Locate the cell with the specified text and output its [x, y] center coordinate. 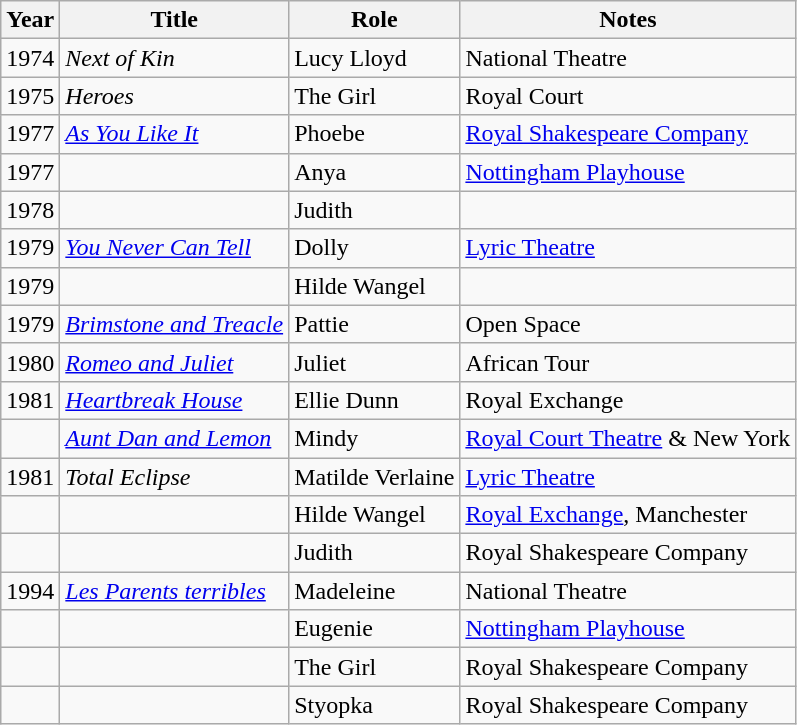
Mindy [374, 438]
Brimstone and Treacle [174, 324]
You Never Can Tell [174, 248]
Matilde Verlaine [374, 477]
Anya [374, 172]
Madeleine [374, 591]
Role [374, 20]
As You Like It [174, 134]
1975 [30, 96]
Pattie [374, 324]
1980 [30, 362]
Juliet [374, 362]
Ellie Dunn [374, 400]
1978 [30, 210]
Next of Kin [174, 58]
Heartbreak House [174, 400]
Year [30, 20]
Royal Exchange, Manchester [628, 515]
Open Space [628, 324]
African Tour [628, 362]
1974 [30, 58]
Total Eclipse [174, 477]
Title [174, 20]
Dolly [374, 248]
Notes [628, 20]
1994 [30, 591]
Royal Court Theatre & New York [628, 438]
Royal Court [628, 96]
Royal Exchange [628, 400]
Les Parents terribles [174, 591]
Romeo and Juliet [174, 362]
Styopka [374, 705]
Phoebe [374, 134]
Heroes [174, 96]
Lucy Lloyd [374, 58]
Eugenie [374, 629]
Aunt Dan and Lemon [174, 438]
